Return [X, Y] of the center of cell containing provided text 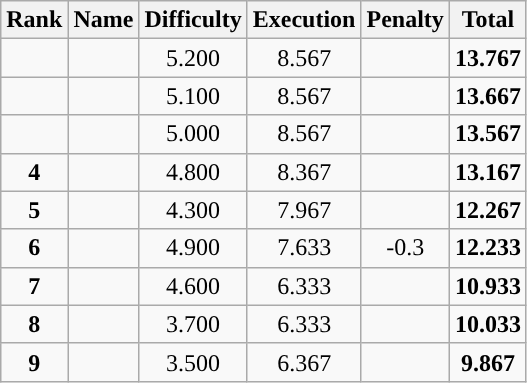
4.300 [193, 210]
6.367 [304, 362]
13.167 [488, 172]
Difficulty [193, 20]
10.033 [488, 324]
3.500 [193, 362]
8.367 [304, 172]
9.867 [488, 362]
4 [34, 172]
Rank [34, 20]
4.800 [193, 172]
6 [34, 248]
7.633 [304, 248]
9 [34, 362]
-0.3 [405, 248]
5.000 [193, 134]
Total [488, 20]
7.967 [304, 210]
13.667 [488, 96]
12.267 [488, 210]
10.933 [488, 286]
5 [34, 210]
13.767 [488, 58]
8 [34, 324]
5.200 [193, 58]
4.600 [193, 286]
12.233 [488, 248]
3.700 [193, 324]
13.567 [488, 134]
Penalty [405, 20]
4.900 [193, 248]
7 [34, 286]
Name [104, 20]
5.100 [193, 96]
Execution [304, 20]
